Pinpoint the cell where the given text exists, returning its [X, Y] midpoint coordinate. 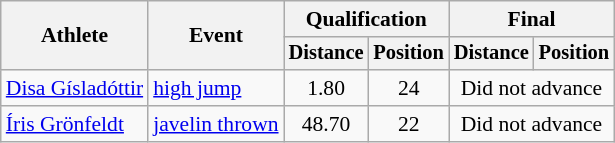
high jump [216, 88]
Final [532, 19]
1.80 [326, 88]
Athlete [74, 36]
javelin thrown [216, 124]
Qualification [366, 19]
Event [216, 36]
Íris Grönfeldt [74, 124]
22 [408, 124]
Disa Gísladóttir [74, 88]
48.70 [326, 124]
24 [408, 88]
